Output the [x, y] coordinate of the center of the cell containing the given text.  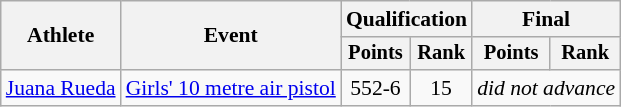
Juana Rueda [61, 88]
Athlete [61, 36]
did not advance [546, 88]
Event [231, 36]
Qualification [406, 19]
15 [441, 88]
Final [546, 19]
552-6 [376, 88]
Girls' 10 metre air pistol [231, 88]
